Search for the cell housing the specified text and yield its [X, Y] center coordinate. 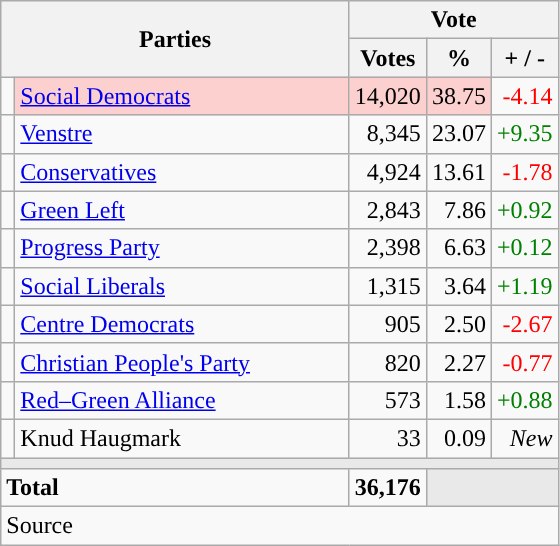
-0.77 [524, 362]
905 [388, 324]
-2.67 [524, 324]
573 [388, 400]
+1.19 [524, 286]
2,398 [388, 248]
+0.12 [524, 248]
Green Left [182, 210]
Social Liberals [182, 286]
+0.92 [524, 210]
Venstre [182, 134]
+ / - [524, 58]
6.63 [458, 248]
2.27 [458, 362]
Knud Haugmark [182, 438]
3.64 [458, 286]
Votes [388, 58]
Parties [176, 39]
1.58 [458, 400]
0.09 [458, 438]
13.61 [458, 172]
New [524, 438]
-1.78 [524, 172]
7.86 [458, 210]
+0.88 [524, 400]
-4.14 [524, 96]
Christian People's Party [182, 362]
23.07 [458, 134]
Total [176, 488]
2,843 [388, 210]
8,345 [388, 134]
+9.35 [524, 134]
% [458, 58]
38.75 [458, 96]
Source [280, 526]
Progress Party [182, 248]
1,315 [388, 286]
33 [388, 438]
36,176 [388, 488]
4,924 [388, 172]
2.50 [458, 324]
Social Democrats [182, 96]
820 [388, 362]
14,020 [388, 96]
Vote [454, 20]
Conservatives [182, 172]
Centre Democrats [182, 324]
Red–Green Alliance [182, 400]
